From the cell containing the given text, extract its center point as [x, y] coordinate. 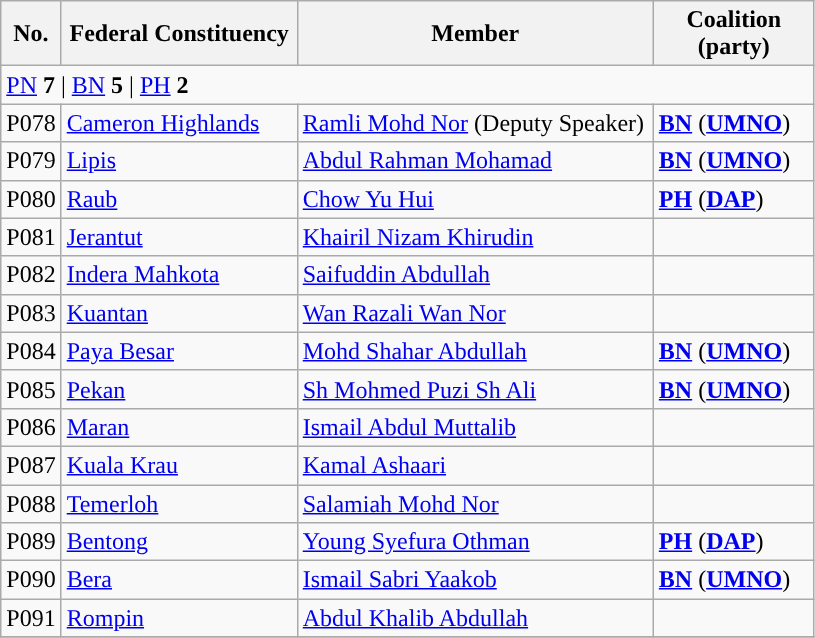
Sh Mohmed Puzi Sh Ali [475, 389]
P088 [31, 503]
Saifuddin Abdullah [475, 275]
P082 [31, 275]
Pekan [179, 389]
Maran [179, 427]
P078 [31, 123]
Chow Yu Hui [475, 199]
Raub [179, 199]
Federal Constituency [179, 34]
Cameron Highlands [179, 123]
Abdul Rahman Mohamad [475, 161]
P089 [31, 542]
Paya Besar [179, 351]
Ismail Sabri Yaakob [475, 580]
Ramli Mohd Nor (Deputy Speaker) [475, 123]
Kuantan [179, 313]
P086 [31, 427]
PN 7 | BN 5 | PH 2 [408, 85]
Lipis [179, 161]
P090 [31, 580]
Jerantut [179, 237]
Indera Mahkota [179, 275]
Temerloh [179, 503]
P079 [31, 161]
Member [475, 34]
Salamiah Mohd Nor [475, 503]
No. [31, 34]
Ismail Abdul Muttalib [475, 427]
Coalition (party) [734, 34]
P084 [31, 351]
P091 [31, 618]
P080 [31, 199]
P087 [31, 465]
P083 [31, 313]
Kuala Krau [179, 465]
Khairil Nizam Khirudin [475, 237]
Rompin [179, 618]
Kamal Ashaari [475, 465]
P085 [31, 389]
Wan Razali Wan Nor [475, 313]
Bera [179, 580]
Abdul Khalib Abdullah [475, 618]
Mohd Shahar Abdullah [475, 351]
P081 [31, 237]
Young Syefura Othman [475, 542]
Bentong [179, 542]
